Extract the [X, Y] coordinate from the center of the cell holding the provided text.  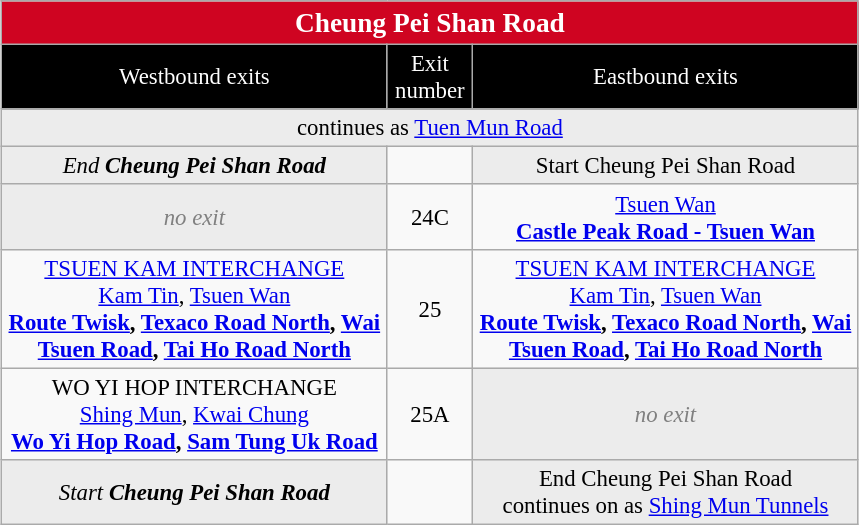
End Cheung Pei Shan Road continues on as Shing Mun Tunnels [666, 492]
24C [430, 218]
Westbound exits [195, 78]
Tsuen WanCastle Peak Road - Tsuen Wan [666, 218]
25A [430, 414]
25 [430, 308]
Exit number [430, 78]
End Cheung Pei Shan Road [195, 166]
Cheung Pei Shan Road [430, 23]
continues as Tuen Mun Road [430, 128]
WO YI HOP INTERCHANGEShing Mun, Kwai ChungWo Yi Hop Road, Sam Tung Uk Road [195, 414]
Eastbound exits [666, 78]
